From the cell containing the given text, extract its center point as (x, y) coordinate. 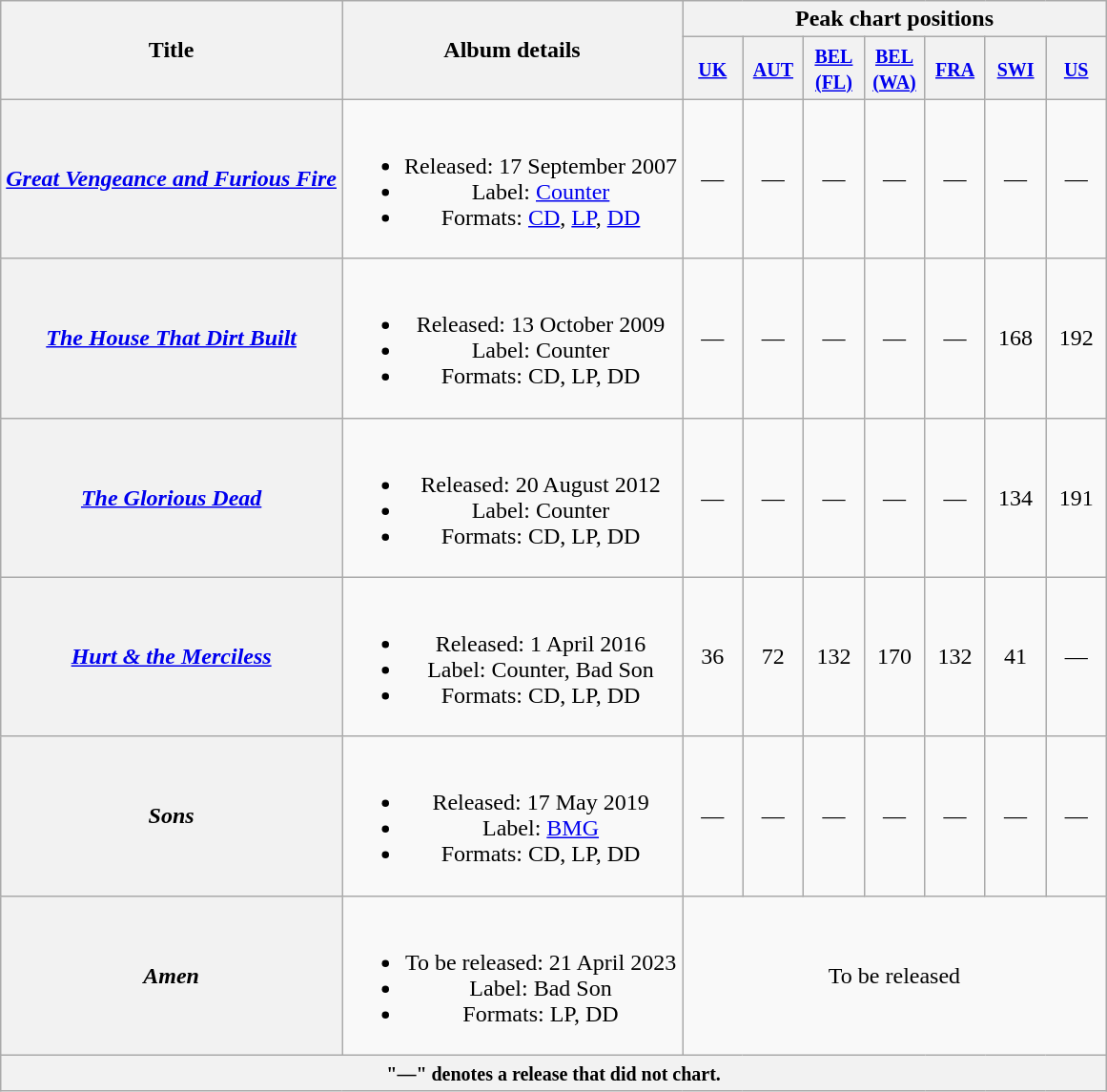
FRA (955, 69)
"—" denotes a release that did not chart. (554, 1073)
Great Vengeance and Furious Fire (172, 179)
Released: 17 May 2019Label: BMGFormats: CD, LP, DD (513, 816)
UK (713, 69)
Released: 1 April 2016Label: Counter, Bad SonFormats: CD, LP, DD (513, 656)
SWI (1015, 69)
Released: 13 October 2009Label: CounterFormats: CD, LP, DD (513, 338)
BEL(FL) (834, 69)
Sons (172, 816)
Peak chart positions (894, 19)
The House That Dirt Built (172, 338)
Amen (172, 975)
The Glorious Dead (172, 498)
36 (713, 656)
US (1076, 69)
168 (1015, 338)
Released: 17 September 2007Label: CounterFormats: CD, LP, DD (513, 179)
AUT (773, 69)
To be released (894, 975)
192 (1076, 338)
To be released: 21 April 2023Label: Bad SonFormats: LP, DD (513, 975)
72 (773, 656)
Album details (513, 50)
Title (172, 50)
Released: 20 August 2012Label: CounterFormats: CD, LP, DD (513, 498)
170 (894, 656)
134 (1015, 498)
41 (1015, 656)
BEL(WA) (894, 69)
Hurt & the Merciless (172, 656)
191 (1076, 498)
